Identify which cell holds the provided text, then report its (x, y) central coordinate. 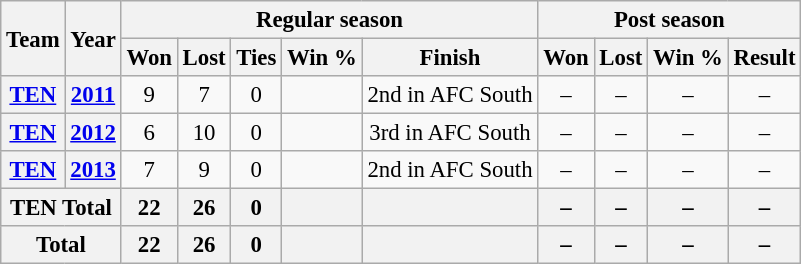
10 (204, 133)
Total (61, 245)
2011 (93, 95)
6 (149, 133)
Team (33, 38)
Result (764, 58)
2012 (93, 133)
Ties (256, 58)
TEN Total (61, 208)
Finish (450, 58)
Post season (670, 20)
Regular season (330, 20)
Year (93, 38)
3rd in AFC South (450, 133)
2013 (93, 170)
